From the cell containing the given text, extract its center point as (X, Y) coordinate. 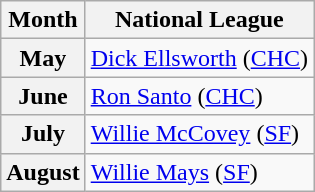
August (43, 172)
National League (199, 20)
Willie McCovey (SF) (199, 134)
Month (43, 20)
May (43, 58)
June (43, 96)
Dick Ellsworth (CHC) (199, 58)
July (43, 134)
Ron Santo (CHC) (199, 96)
Willie Mays (SF) (199, 172)
